Scan for the cell matching the given text and deliver its [x, y] coordinate at center. 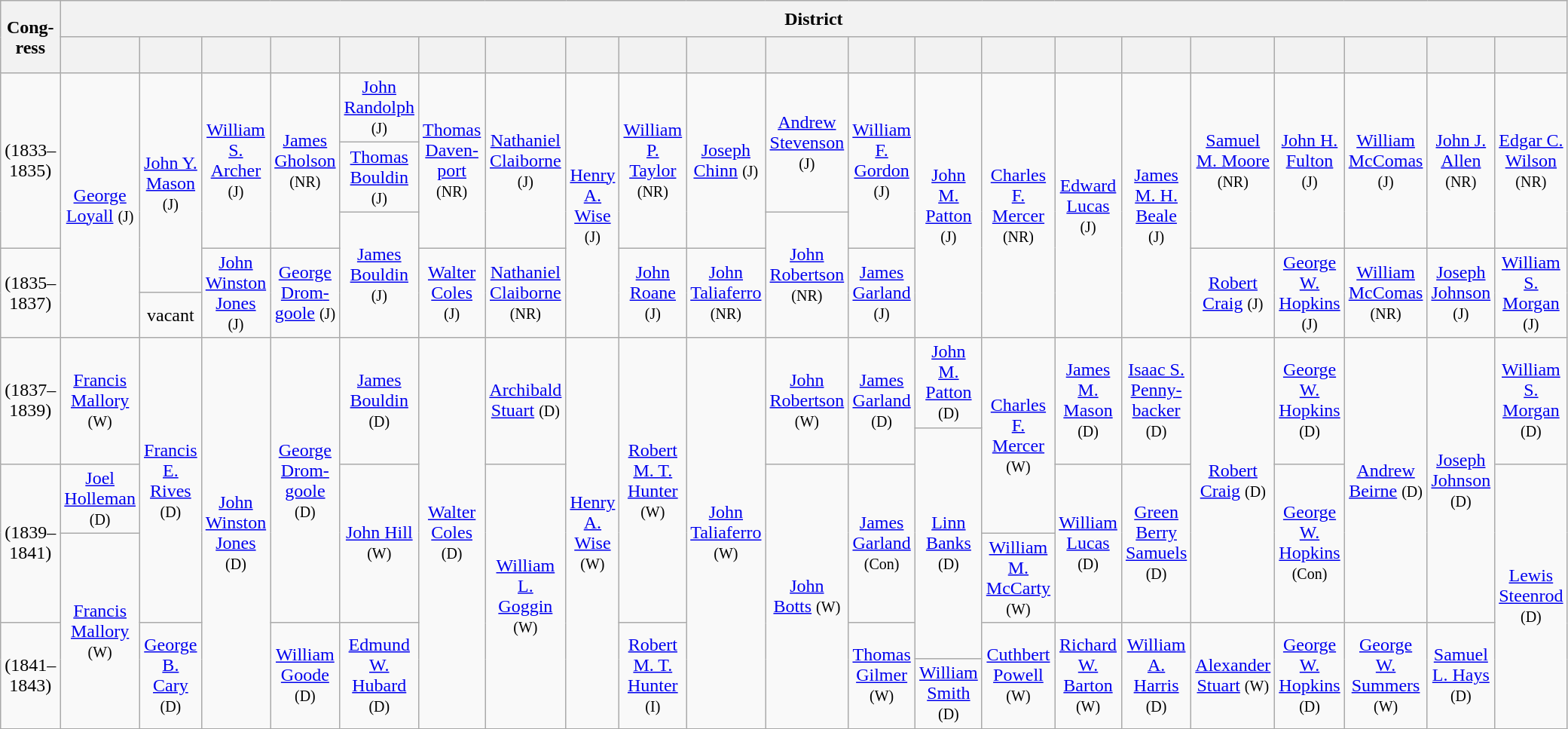
William McComas (NR) [1386, 293]
James Gholson (NR) [305, 161]
Andrew Beirne (D) [1386, 480]
John J. Allen (NR) [1461, 161]
Richard W. Barton (W) [1088, 675]
Lewis Steenrod (D) [1531, 596]
Robert M. T. Hunter (W) [653, 480]
Nathaniel Claiborne (NR) [526, 293]
(1841–1843) [30, 675]
John Y. Mason (J) [171, 183]
James Garland (J) [882, 293]
John Robertson (NR) [807, 274]
Edmund W. Hubard (D) [379, 675]
(1837–1839) [30, 401]
John H. Fulton (J) [1310, 161]
Henry A. Wise (W) [592, 533]
George W. Hopkins (Con) [1310, 543]
Robert Craig (D) [1233, 480]
Linn Banks (D) [949, 543]
Andrew Stevenson (J) [807, 142]
Francis E. Rives (D) [171, 480]
John Botts (W) [807, 596]
Joseph Chinn (J) [726, 161]
William S. Morgan (J) [1531, 293]
James Bouldin (D) [379, 401]
Walter Coles (J) [451, 293]
Edgar C. Wilson (NR) [1531, 161]
District [814, 19]
Robert Craig (J) [1233, 293]
John Winston Jones (D) [235, 533]
William McComas (J) [1386, 161]
John M. Patton (D) [949, 383]
William L. Goggin (W) [526, 596]
John Robertson (W) [807, 401]
John Taliaferro (NR) [726, 293]
Thomas Bouldin (J) [379, 177]
William Smith (D) [949, 694]
Green Berry Samuels (D) [1156, 543]
Joel Holleman (D) [100, 498]
Edward Lucas (J) [1088, 205]
John Taliaferro (W) [726, 533]
George Drom­goole (D) [305, 480]
John Roane (J) [653, 293]
William Goode (D) [305, 675]
Charles F. Mercer (W) [1018, 436]
Samuel L. Hays (D) [1461, 675]
George W. Hopkins (J) [1310, 293]
George Loyall (J) [100, 205]
(1833–1835) [30, 161]
George W. Summers (W) [1386, 675]
William S. Archer (J) [235, 161]
William A. Harris (D) [1156, 675]
James M. Mason (D) [1088, 401]
Samuel M. Moore (NR) [1233, 161]
Thomas Daven­port (NR) [451, 161]
Alexander Stuart (W) [1233, 675]
John Hill (W) [379, 543]
Cong­ress [30, 37]
Cuthbert Powell (W) [1018, 675]
George B. Cary (D) [171, 675]
(1839–1841) [30, 543]
Thomas Gilmer (W) [882, 675]
Henry A. Wise (J) [592, 205]
John M. Patton (J) [949, 205]
James Bouldin (J) [379, 274]
John Randolph (J) [379, 108]
William F. Gordon (J) [882, 161]
William S. Morgan (D) [1531, 401]
William M. McCarty (W) [1018, 577]
James M. H. Beale (J) [1156, 205]
James Garland (D) [882, 401]
Charles F. Mercer (NR) [1018, 205]
(1835–1837) [30, 293]
Archibald Stuart (D) [526, 401]
George Drom­goole (J) [305, 293]
William Lucas (D) [1088, 543]
vacant [171, 315]
Walter Coles (D) [451, 533]
William P. Taylor (NR) [653, 161]
Robert M. T. Hunter (I) [653, 675]
Isaac S. Penny­backer (D) [1156, 401]
John Winston Jones (J) [235, 293]
Joseph Johnson (D) [1461, 480]
James Garland (Con) [882, 543]
Nathaniel Claiborne (J) [526, 161]
Joseph Johnson (J) [1461, 293]
